Identify which cell holds the provided text, then report its [X, Y] central coordinate. 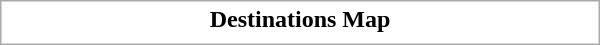
Destinations Map [300, 19]
